From the cell containing the given text, extract its center point as [x, y] coordinate. 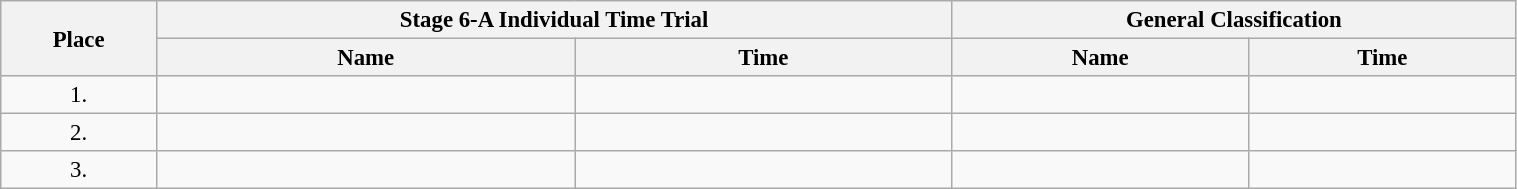
Place [79, 38]
Stage 6-A Individual Time Trial [554, 20]
General Classification [1234, 20]
3. [79, 170]
1. [79, 95]
2. [79, 133]
